Provide the (X, Y) coordinate of the cell's center where the given text is located.  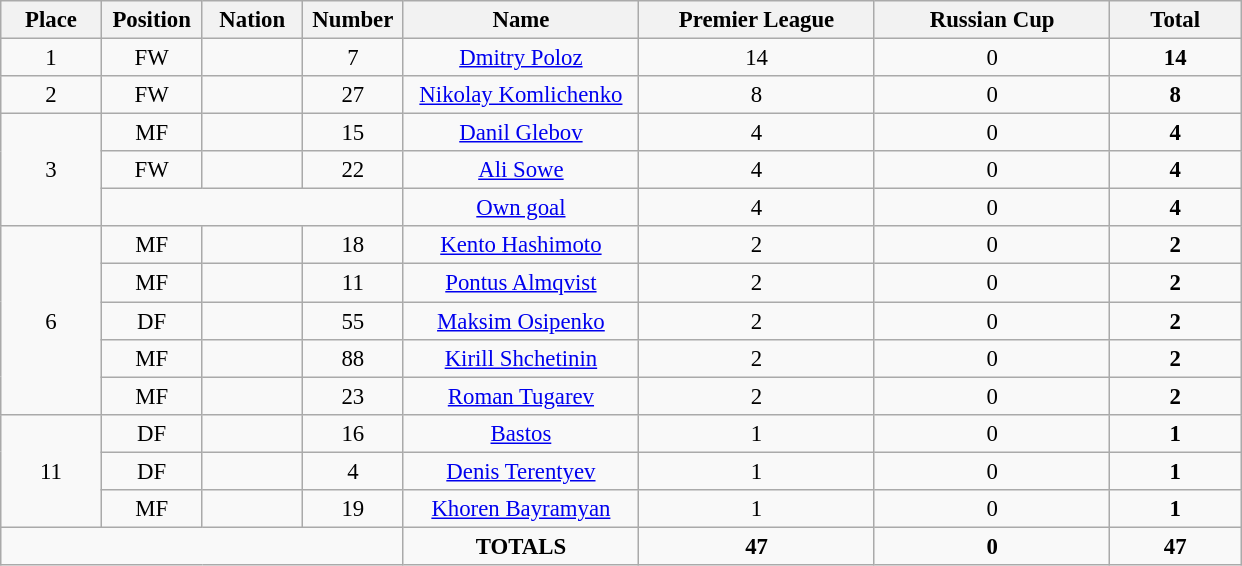
88 (354, 358)
Pontus Almqvist (521, 283)
16 (354, 433)
Maksim Osipenko (521, 321)
15 (354, 133)
18 (354, 245)
22 (354, 170)
Danil Glebov (521, 133)
Premier League (757, 20)
Number (354, 20)
Russian Cup (992, 20)
Place (52, 20)
Khoren Bayramyan (521, 509)
Total (1176, 20)
19 (354, 509)
6 (52, 320)
Bastos (521, 433)
Kento Hashimoto (521, 245)
Kirill Shchetinin (521, 358)
Nation (252, 20)
Position (152, 20)
Ali Sowe (521, 170)
55 (354, 321)
27 (354, 95)
23 (354, 396)
Denis Terentyev (521, 471)
TOTALS (521, 546)
3 (52, 170)
Nikolay Komlichenko (521, 95)
Own goal (521, 208)
7 (354, 58)
Name (521, 20)
Roman Tugarev (521, 396)
Dmitry Poloz (521, 58)
